Find where the given text appears and provide that cell's center as (x, y) coordinate. 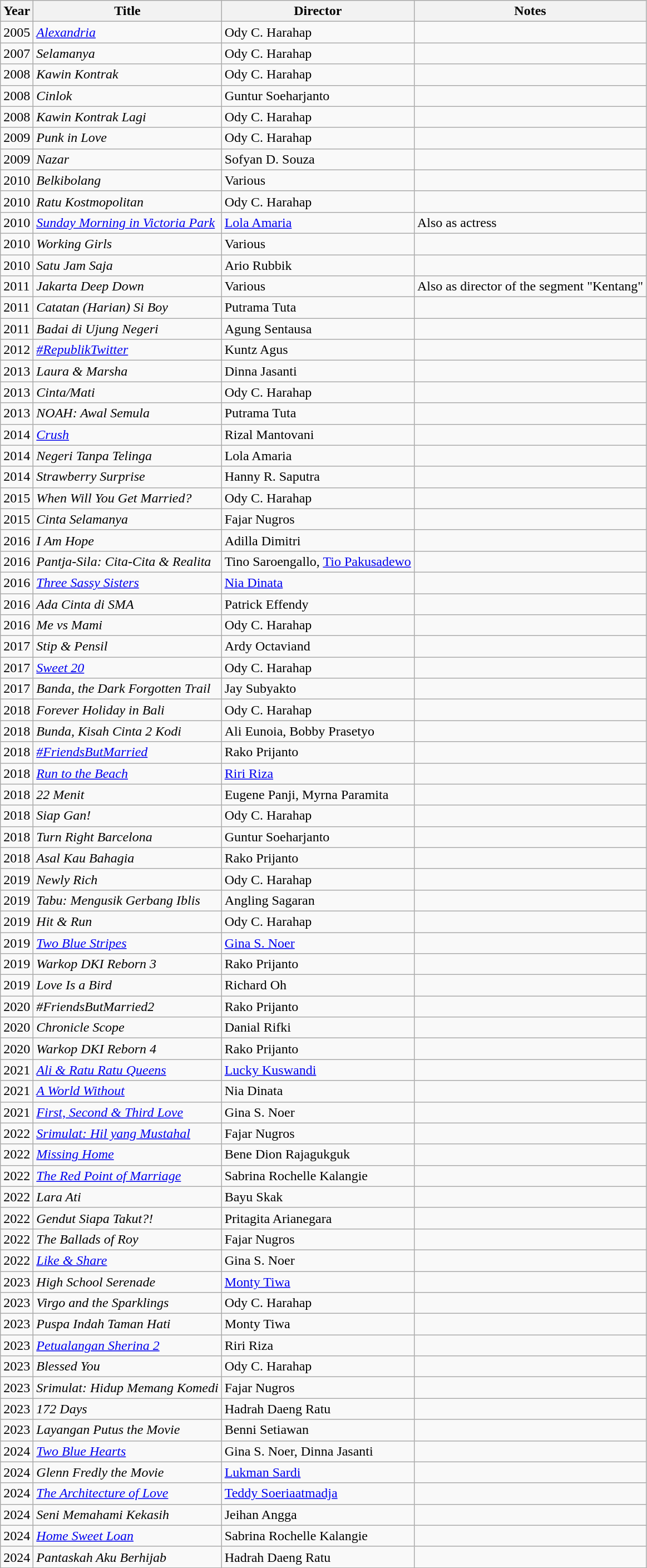
Gendut Siapa Takut?! (127, 1218)
Home Sweet Loan (127, 1536)
Catatan (Harian) Si Boy (127, 308)
Love Is a Bird (127, 985)
Cinta Selamanya (127, 519)
Ratu Kostmopolitan (127, 201)
Sofyan D. Souza (318, 159)
Ada Cinta di SMA (127, 604)
Run to the Beach (127, 773)
Ali & Ratu Ratu Queens (127, 1070)
Layangan Putus the Movie (127, 1430)
Pritagita Arianegara (318, 1218)
Nazar (127, 159)
Bunda, Kisah Cinta 2 Kodi (127, 731)
Lara Ati (127, 1197)
Rizal Mantovani (318, 435)
Working Girls (127, 244)
I Am Hope (127, 540)
Two Blue Stripes (127, 943)
Cinta/Mati (127, 392)
Pantja-Sila: Cita-Cita & Realita (127, 561)
2007 (17, 53)
Me vs Mami (127, 625)
Turn Right Barcelona (127, 837)
Also as actress (530, 223)
Jay Subyakto (318, 689)
Kuntz Agus (318, 350)
Jakarta Deep Down (127, 287)
Laura & Marsha (127, 371)
Punk in Love (127, 138)
The Architecture of Love (127, 1493)
Danial Rifki (318, 1028)
Satu Jam Saja (127, 265)
Angling Sagaran (318, 900)
Dinna Jasanti (318, 371)
Warkop DKI Reborn 3 (127, 964)
Adilla Dimitri (318, 540)
Bayu Skak (318, 1197)
Richard Oh (318, 985)
Blessed You (127, 1367)
Also as director of the segment "Kentang" (530, 287)
A World Without (127, 1091)
Title (127, 11)
Kawin Kontrak (127, 75)
Srimulat: Hidup Memang Komedi (127, 1388)
Teddy Soeriaatmadja (318, 1493)
Ardy Octaviand (318, 647)
NOAH: Awal Semula (127, 413)
Newly Rich (127, 879)
Director (318, 11)
Petualangan Sherina 2 (127, 1345)
2012 (17, 350)
Patrick Effendy (318, 604)
Sunday Morning in Victoria Park (127, 223)
Ali Eunoia, Bobby Prasetyo (318, 731)
Forever Holiday in Bali (127, 710)
Negeri Tanpa Telinga (127, 456)
Siap Gan! (127, 816)
First, Second & Third Love (127, 1112)
Missing Home (127, 1155)
Asal Kau Bahagia (127, 858)
Sweet 20 (127, 668)
When Will You Get Married? (127, 498)
Strawberry Surprise (127, 477)
Alexandria (127, 32)
Hit & Run (127, 921)
Stip & Pensil (127, 647)
Like & Share (127, 1260)
Lukman Sardi (318, 1472)
Lucky Kuswandi (318, 1070)
22 Menit (127, 795)
Crush (127, 435)
The Ballads of Roy (127, 1239)
Banda, the Dark Forgotten Trail (127, 689)
Selamanya (127, 53)
Three Sassy Sisters (127, 583)
Tino Saroengallo, Tio Pakusadewo (318, 561)
Jeihan Angga (318, 1515)
Eugene Panji, Myrna Paramita (318, 795)
Benni Setiawan (318, 1430)
Virgo and the Sparklings (127, 1303)
Agung Sentausa (318, 329)
Ario Rubbik (318, 265)
Badai di Ujung Negeri (127, 329)
Year (17, 11)
Hanny R. Saputra (318, 477)
Belkibolang (127, 180)
The Red Point of Marriage (127, 1176)
#FriendsButMarried (127, 752)
Pantaskah Aku Berhijab (127, 1557)
Glenn Fredly the Movie (127, 1472)
172 Days (127, 1409)
Kawin Kontrak Lagi (127, 117)
Puspa Indah Taman Hati (127, 1324)
Two Blue Hearts (127, 1451)
Notes (530, 11)
Bene Dion Rajagukguk (318, 1155)
Tabu: Mengusik Gerbang Iblis (127, 900)
Srimulat: Hil yang Mustahal (127, 1133)
Warkop DKI Reborn 4 (127, 1049)
Gina S. Noer, Dinna Jasanti (318, 1451)
#RepublikTwitter (127, 350)
Seni Memahami Kekasih (127, 1515)
Chronicle Scope (127, 1028)
2005 (17, 32)
High School Serenade (127, 1281)
#FriendsButMarried2 (127, 1007)
Cinlok (127, 96)
